Capture the cell that displays the provided text and extract its (x, y) central coordinate. 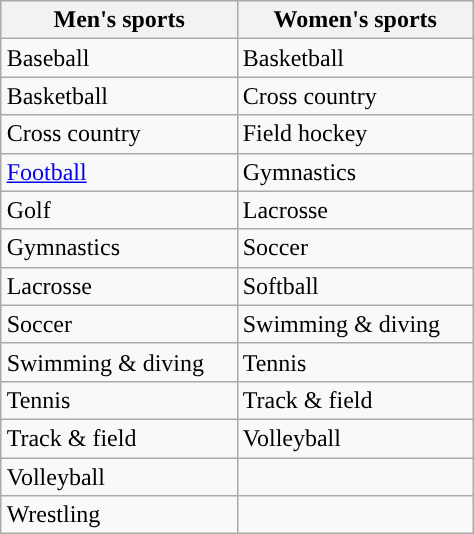
Baseball (119, 58)
Field hockey (355, 134)
Men's sports (119, 20)
Football (119, 172)
Softball (355, 286)
Wrestling (119, 515)
Women's sports (355, 20)
Golf (119, 210)
